Find where the given text appears and provide that cell's center as (x, y) coordinate. 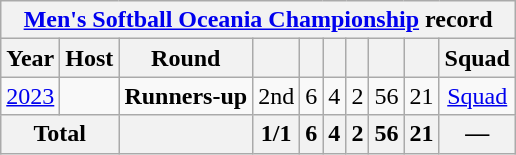
Runners-up (186, 96)
Host (90, 58)
— (477, 134)
2nd (276, 96)
Round (186, 58)
Men's Softball Oceania Championship record (258, 20)
Year (30, 58)
1/1 (276, 134)
Total (60, 134)
2023 (30, 96)
